Locate the cell with the specified text and output its [X, Y] center coordinate. 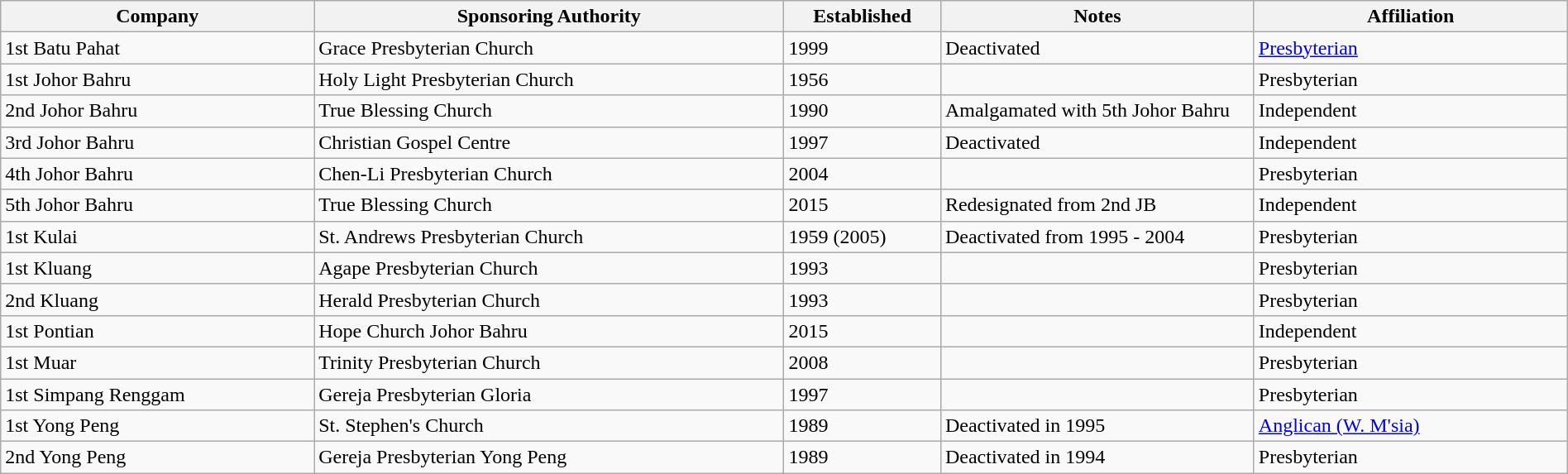
Gereja Presbyterian Gloria [549, 395]
1st Yong Peng [157, 426]
Agape Presbyterian Church [549, 268]
1st Kluang [157, 268]
Deactivated from 1995 - 2004 [1097, 237]
1959 (2005) [862, 237]
2008 [862, 362]
1999 [862, 48]
St. Andrews Presbyterian Church [549, 237]
1st Batu Pahat [157, 48]
1990 [862, 111]
Holy Light Presbyterian Church [549, 79]
Affiliation [1411, 17]
2nd Kluang [157, 299]
Grace Presbyterian Church [549, 48]
2004 [862, 174]
Christian Gospel Centre [549, 142]
St. Stephen's Church [549, 426]
Amalgamated with 5th Johor Bahru [1097, 111]
Trinity Presbyterian Church [549, 362]
2nd Johor Bahru [157, 111]
Deactivated in 1995 [1097, 426]
Gereja Presbyterian Yong Peng [549, 457]
1st Pontian [157, 331]
Anglican (W. M'sia) [1411, 426]
1st Simpang Renggam [157, 395]
1956 [862, 79]
Herald Presbyterian Church [549, 299]
Established [862, 17]
1st Johor Bahru [157, 79]
Chen-Li Presbyterian Church [549, 174]
4th Johor Bahru [157, 174]
Company [157, 17]
Notes [1097, 17]
1st Muar [157, 362]
1st Kulai [157, 237]
Redesignated from 2nd JB [1097, 205]
Deactivated in 1994 [1097, 457]
Sponsoring Authority [549, 17]
2nd Yong Peng [157, 457]
Hope Church Johor Bahru [549, 331]
3rd Johor Bahru [157, 142]
5th Johor Bahru [157, 205]
